Output the (x, y) coordinate of the center of the cell containing the given text.  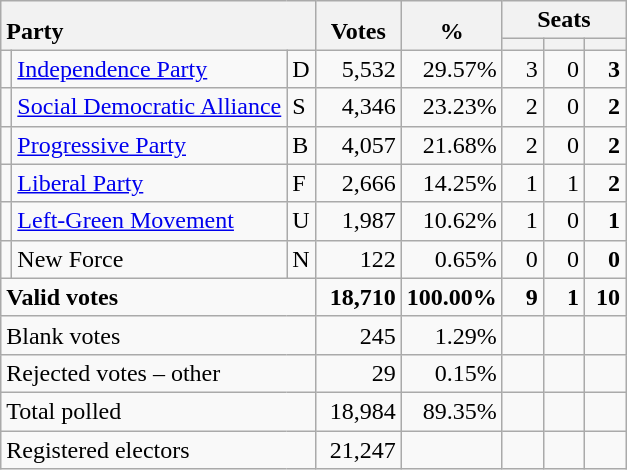
18,710 (358, 297)
Independence Party (150, 69)
S (301, 107)
Social Democratic Alliance (150, 107)
F (301, 183)
29.57% (452, 69)
Rejected votes – other (158, 373)
89.35% (452, 411)
23.23% (452, 107)
1.29% (452, 335)
Registered electors (158, 449)
% (452, 26)
Progressive Party (150, 145)
100.00% (452, 297)
2,666 (358, 183)
4,346 (358, 107)
0.65% (452, 259)
Total polled (158, 411)
10 (604, 297)
N (301, 259)
245 (358, 335)
21.68% (452, 145)
Left-Green Movement (150, 221)
Liberal Party (150, 183)
0.15% (452, 373)
14.25% (452, 183)
10.62% (452, 221)
21,247 (358, 449)
Votes (358, 26)
D (301, 69)
122 (358, 259)
U (301, 221)
Blank votes (158, 335)
18,984 (358, 411)
New Force (150, 259)
Party (158, 26)
Seats (564, 20)
29 (358, 373)
9 (522, 297)
Valid votes (158, 297)
5,532 (358, 69)
B (301, 145)
1,987 (358, 221)
4,057 (358, 145)
